Find where the given text appears and provide that cell's center as (X, Y) coordinate. 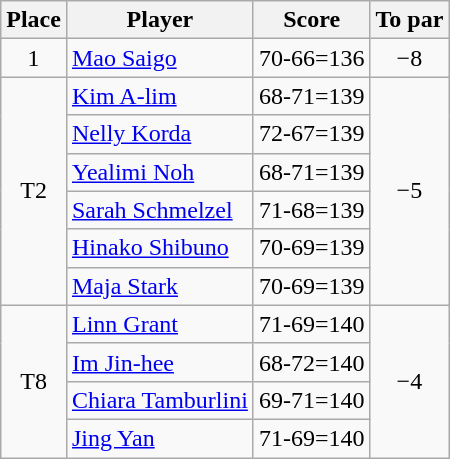
Hinako Shibuno (160, 248)
Maja Stark (160, 286)
1 (34, 58)
Nelly Korda (160, 134)
71-68=139 (312, 210)
To par (410, 20)
Place (34, 20)
Yealimi Noh (160, 172)
Mao Saigo (160, 58)
Im Jin-hee (160, 362)
Chiara Tamburlini (160, 400)
Linn Grant (160, 324)
68-72=140 (312, 362)
T2 (34, 191)
Kim A-lim (160, 96)
−8 (410, 58)
Score (312, 20)
Jing Yan (160, 438)
−5 (410, 191)
69-71=140 (312, 400)
Sarah Schmelzel (160, 210)
72-67=139 (312, 134)
Player (160, 20)
T8 (34, 381)
70-66=136 (312, 58)
−4 (410, 381)
